Return the [X, Y] coordinate for the center point of the cell that contains the specified text.  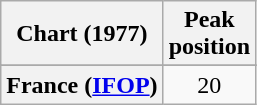
Chart (1977) [82, 34]
20 [209, 85]
France (IFOP) [82, 85]
Peakposition [209, 34]
